Return the (X, Y) coordinate for the center point of the cell that contains the specified text.  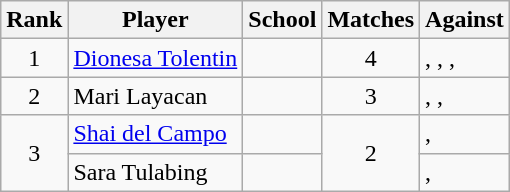
, , (465, 96)
, , , (465, 58)
1 (34, 58)
Dionesa Tolentin (156, 58)
Player (156, 20)
Sara Tulabing (156, 172)
School (282, 20)
Rank (34, 20)
Mari Layacan (156, 96)
4 (371, 58)
Against (465, 20)
Shai del Campo (156, 134)
Matches (371, 20)
